Identify which cell holds the provided text, then report its (X, Y) central coordinate. 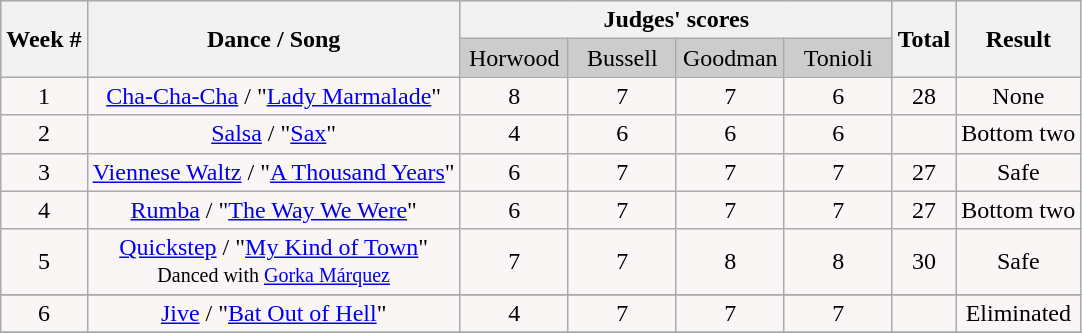
Tonioli (838, 58)
Salsa / "Sax" (274, 134)
Horwood (514, 58)
Quickstep / "My Kind of Town"Danced with Gorka Márquez (274, 262)
Eliminated (1018, 313)
Rumba / "The Way We Were" (274, 210)
28 (924, 96)
Result (1018, 39)
Goodman (730, 58)
Cha-Cha-Cha / "Lady Marmalade" (274, 96)
None (1018, 96)
3 (44, 172)
Judges' scores (676, 20)
1 (44, 96)
Week # (44, 39)
Viennese Waltz / "A Thousand Years" (274, 172)
Jive / "Bat Out of Hell" (274, 313)
30 (924, 262)
Bussell (622, 58)
5 (44, 262)
2 (44, 134)
Dance / Song (274, 39)
Total (924, 39)
